Scan for the cell matching the given text and deliver its [X, Y] coordinate at center. 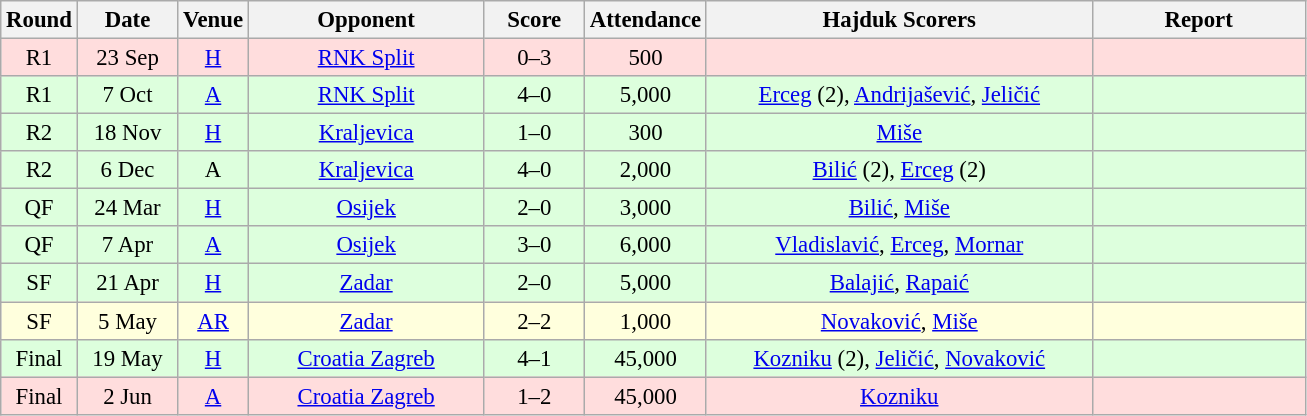
Opponent [366, 20]
7 Oct [128, 95]
AR [214, 321]
Vladislavić, Erceg, Mornar [899, 245]
19 May [128, 358]
6,000 [646, 245]
Kozniku [899, 396]
3–0 [534, 245]
Balajić, Rapaić [899, 283]
2,000 [646, 170]
Kozniku (2), Jeličić, Novaković [899, 358]
21 Apr [128, 283]
7 Apr [128, 245]
1–0 [534, 133]
5 May [128, 321]
2–2 [534, 321]
Venue [214, 20]
Report [1198, 20]
300 [646, 133]
500 [646, 58]
Round [39, 20]
2 Jun [128, 396]
6 Dec [128, 170]
Miše [899, 133]
Attendance [646, 20]
0–3 [534, 58]
4–1 [534, 358]
18 Nov [128, 133]
Bilić, Miše [899, 208]
1–2 [534, 396]
Erceg (2), Andrijašević, Jeličić [899, 95]
24 Mar [128, 208]
3,000 [646, 208]
Date [128, 20]
Novaković, Miše [899, 321]
Hajduk Scorers [899, 20]
23 Sep [128, 58]
Score [534, 20]
Bilić (2), Erceg (2) [899, 170]
1,000 [646, 321]
